Provide the [X, Y] coordinate of the cell's center where the given text is located.  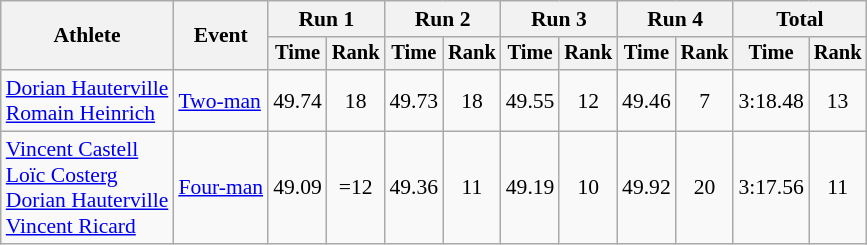
7 [705, 100]
Vincent CastellLoïc CostergDorian HautervilleVincent Ricard [88, 188]
Run 1 [326, 19]
49.74 [298, 100]
Dorian HautervilleRomain Heinrich [88, 100]
=12 [356, 188]
49.09 [298, 188]
49.36 [414, 188]
Run 3 [559, 19]
Two-man [220, 100]
49.92 [646, 188]
Four-man [220, 188]
49.19 [530, 188]
49.55 [530, 100]
3:18.48 [770, 100]
12 [588, 100]
Run 4 [675, 19]
13 [838, 100]
Run 2 [442, 19]
Athlete [88, 36]
3:17.56 [770, 188]
20 [705, 188]
49.73 [414, 100]
49.46 [646, 100]
Event [220, 36]
Total [800, 19]
10 [588, 188]
